Return (x, y) of the center of cell containing provided text 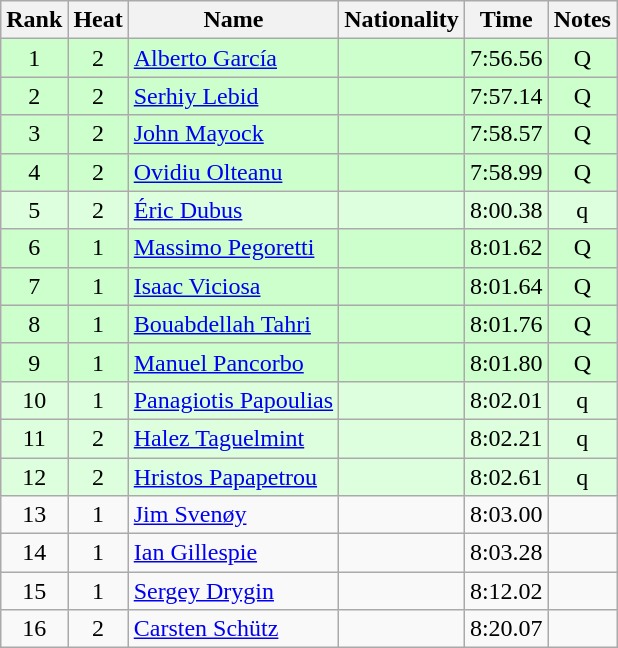
Time (506, 20)
Manuel Pancorbo (233, 362)
Name (233, 20)
Ian Gillespie (233, 553)
8:01.62 (506, 248)
Heat (98, 20)
8:01.80 (506, 362)
8:02.21 (506, 438)
8:12.02 (506, 591)
Hristos Papapetrou (233, 477)
8:02.01 (506, 400)
Bouabdellah Tahri (233, 324)
7:57.14 (506, 96)
8:00.38 (506, 210)
8 (34, 324)
4 (34, 172)
5 (34, 210)
15 (34, 591)
Serhiy Lebid (233, 96)
6 (34, 248)
11 (34, 438)
Carsten Schütz (233, 629)
Sergey Drygin (233, 591)
7 (34, 286)
8:03.00 (506, 515)
7:56.56 (506, 58)
Jim Svenøy (233, 515)
8:02.61 (506, 477)
8:03.28 (506, 553)
8:20.07 (506, 629)
Éric Dubus (233, 210)
14 (34, 553)
3 (34, 134)
Isaac Viciosa (233, 286)
Panagiotis Papoulias (233, 400)
Ovidiu Olteanu (233, 172)
Nationality (402, 20)
Alberto García (233, 58)
13 (34, 515)
16 (34, 629)
Notes (582, 20)
8:01.64 (506, 286)
10 (34, 400)
7:58.99 (506, 172)
John Mayock (233, 134)
Rank (34, 20)
Massimo Pegoretti (233, 248)
9 (34, 362)
12 (34, 477)
Halez Taguelmint (233, 438)
8:01.76 (506, 324)
7:58.57 (506, 134)
